Identify which cell holds the provided text, then report its (X, Y) central coordinate. 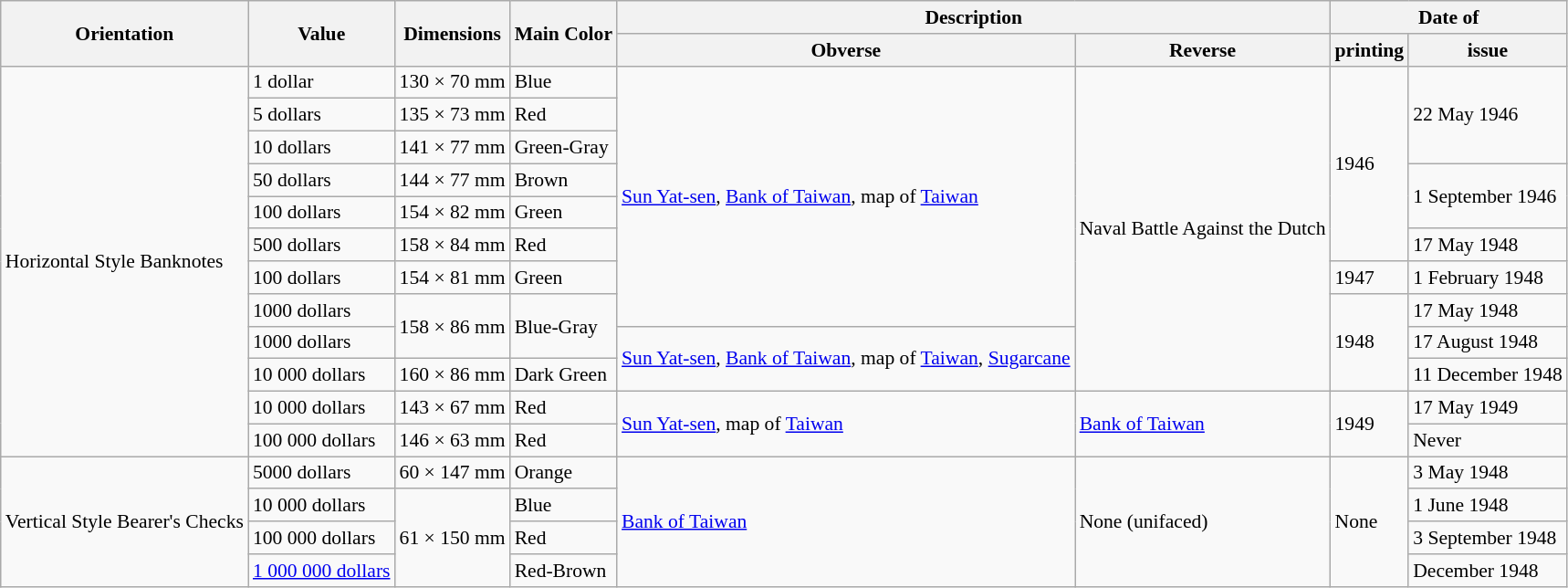
5000 dollars (321, 473)
22 May 1946 (1488, 115)
146 × 63 mm (453, 440)
Dimensions (453, 33)
3 September 1948 (1488, 538)
Orientation (124, 33)
Reverse (1203, 50)
Naval Battle Against the Dutch (1203, 228)
Description (973, 17)
10 dollars (321, 148)
500 dollars (321, 246)
135 × 73 mm (453, 115)
December 1948 (1488, 571)
130 × 70 mm (453, 82)
None (1370, 521)
Dark Green (564, 375)
1947 (1370, 278)
154 × 81 mm (453, 278)
17 May 1949 (1488, 408)
Green-Gray (564, 148)
Value (321, 33)
158 × 84 mm (453, 246)
3 May 1948 (1488, 473)
Sun Yat-sen, Bank of Taiwan, map of Taiwan (846, 195)
issue (1488, 50)
Vertical Style Bearer's Checks (124, 521)
1 000 000 dollars (321, 571)
Sun Yat-sen, map of Taiwan (846, 424)
1948 (1370, 343)
Horizontal Style Banknotes (124, 261)
1 February 1948 (1488, 278)
144 × 77 mm (453, 180)
1949 (1370, 424)
5 dollars (321, 115)
Never (1488, 440)
Main Color (564, 33)
Date of (1449, 17)
61 × 150 mm (453, 539)
160 × 86 mm (453, 375)
50 dollars (321, 180)
printing (1370, 50)
1 dollar (321, 82)
11 December 1948 (1488, 375)
Obverse (846, 50)
17 August 1948 (1488, 342)
154 × 82 mm (453, 213)
1 September 1946 (1488, 195)
158 × 86 mm (453, 327)
Blue-Gray (564, 327)
Brown (564, 180)
Orange (564, 473)
None (unifaced) (1203, 521)
Red-Brown (564, 571)
Sun Yat-sen, Bank of Taiwan, map of Taiwan, Sugarcane (846, 358)
141 × 77 mm (453, 148)
1946 (1370, 163)
143 × 67 mm (453, 408)
1 June 1948 (1488, 506)
60 × 147 mm (453, 473)
